Return the (x, y) coordinate for the center point of the cell that contains the specified text.  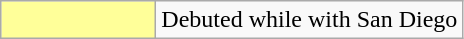
Debuted while with San Diego (310, 20)
